Detect which cell encompasses the target text, then output its [x, y] center coordinate. 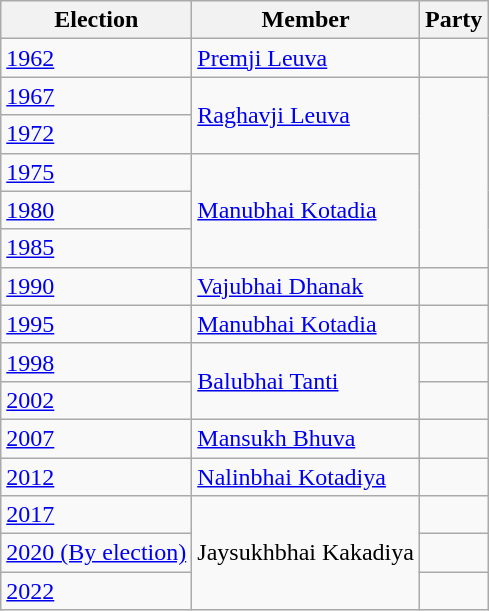
Premji Leuva [306, 58]
1972 [96, 134]
Balubhai Tanti [306, 381]
1975 [96, 172]
Election [96, 20]
Member [306, 20]
Nalinbhai Kotadiya [306, 477]
2017 [96, 515]
Jaysukhbhai Kakadiya [306, 553]
Mansukh Bhuva [306, 438]
1995 [96, 324]
2002 [96, 400]
2022 [96, 591]
1980 [96, 210]
Vajubhai Dhanak [306, 286]
2007 [96, 438]
2020 (By election) [96, 553]
Raghavji Leuva [306, 115]
1990 [96, 286]
1962 [96, 58]
Party [453, 20]
2012 [96, 477]
1985 [96, 248]
1967 [96, 96]
1998 [96, 362]
